Determine the [X, Y] coordinate at the center of the cell enclosing the given text.  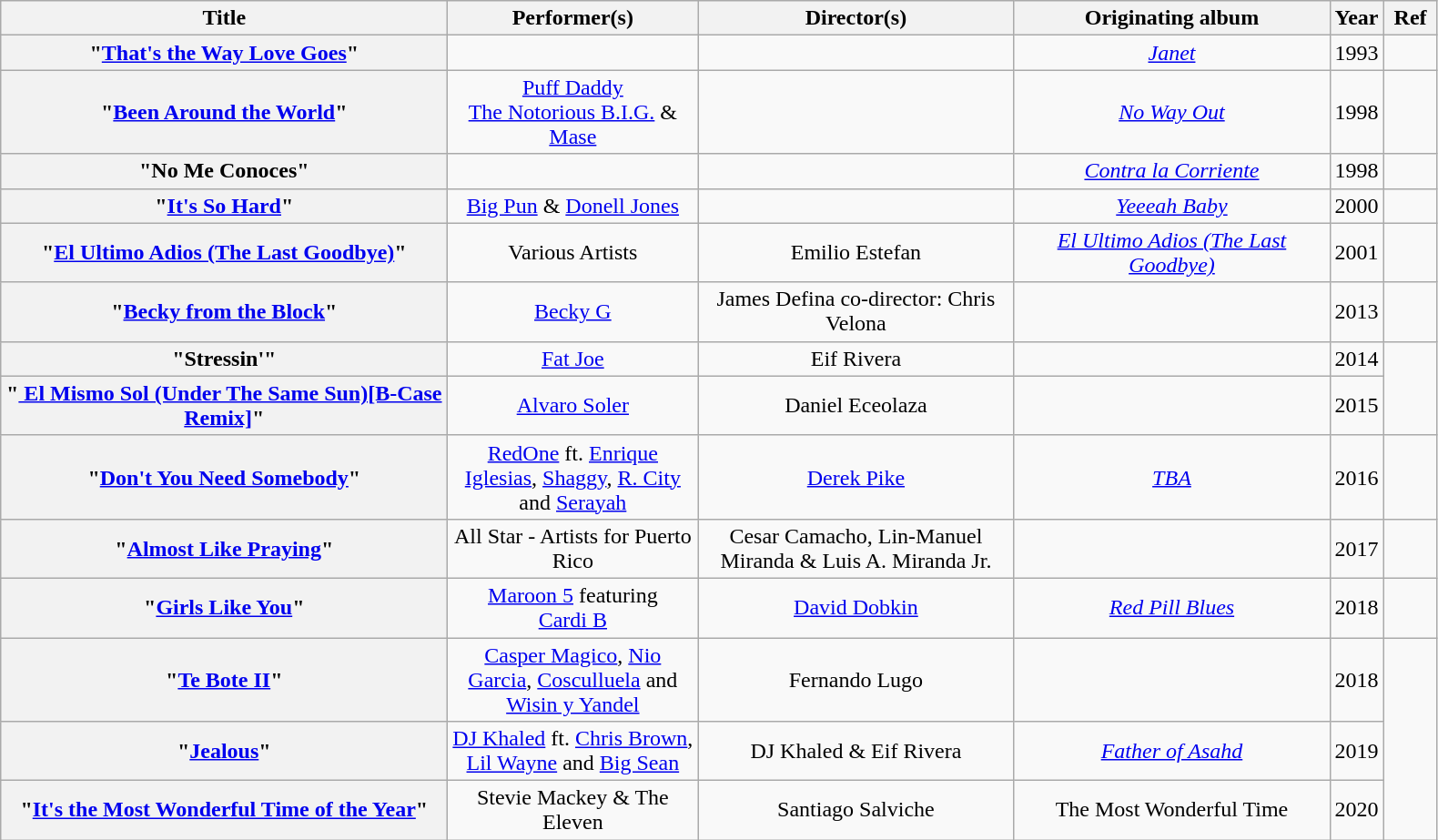
Puff Daddy The Notorious B.I.G. & Mase [573, 112]
2001 [1356, 253]
Yeeeah Baby [1172, 206]
Father of Asahd [1172, 752]
"No Me Conoces" [224, 171]
Daniel Eceolaza [856, 406]
Year [1356, 18]
El Ultimo Adios (The Last Goodbye) [1172, 253]
Santiago Salviche [856, 810]
Becky G [573, 311]
2020 [1356, 810]
Fernando Lugo [856, 679]
The Most Wonderful Time [1172, 810]
2016 [1356, 477]
Contra la Corriente [1172, 171]
Performer(s) [573, 18]
TBA [1172, 477]
Emilio Estefan [856, 253]
No Way Out [1172, 112]
Director(s) [856, 18]
"That's the Way Love Goes" [224, 53]
RedOne ft. Enrique Iglesias, Shaggy, R. City and Serayah [573, 477]
Eif Rivera [856, 359]
"Becky from the Block" [224, 311]
2017 [1356, 548]
Ref [1411, 18]
Fat Joe [573, 359]
Alvaro Soler [573, 406]
2013 [1356, 311]
"Stressin'" [224, 359]
Casper Magico, Nio Garcia, Cosculluela and Wisin y Yandel [573, 679]
Red Pill Blues [1172, 608]
"Te Bote II" [224, 679]
Originating album [1172, 18]
Janet [1172, 53]
DJ Khaled ft. Chris Brown, Lil Wayne and Big Sean [573, 752]
"It's the Most Wonderful Time of the Year" [224, 810]
Stevie Mackey & The Eleven [573, 810]
2015 [1356, 406]
"Jealous" [224, 752]
2014 [1356, 359]
Derek Pike [856, 477]
"Almost Like Praying" [224, 548]
Maroon 5 featuring Cardi B [573, 608]
James Defina co-director: Chris Velona [856, 311]
"Been Around the World" [224, 112]
"Don't You Need Somebody" [224, 477]
Big Pun & Donell Jones [573, 206]
All Star - Artists for Puerto Rico [573, 548]
"El Ultimo Adios (The Last Goodbye)" [224, 253]
2000 [1356, 206]
"It's So Hard" [224, 206]
David Dobkin [856, 608]
2019 [1356, 752]
Title [224, 18]
DJ Khaled & Eif Rivera [856, 752]
Cesar Camacho, Lin-Manuel Miranda & Luis A. Miranda Jr. [856, 548]
" El Mismo Sol (Under The Same Sun)[B-Case Remix]" [224, 406]
Various Artists [573, 253]
1993 [1356, 53]
"Girls Like You" [224, 608]
